Scan for the cell matching the given text and deliver its (x, y) coordinate at center. 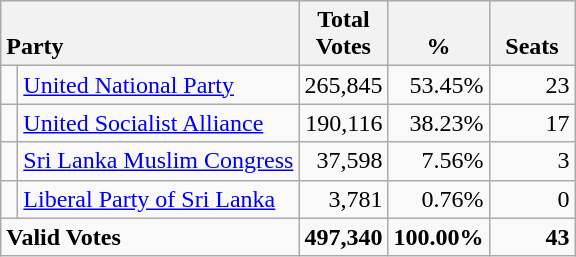
100.00% (438, 237)
3,781 (344, 199)
Seats (532, 34)
38.23% (438, 123)
23 (532, 85)
Valid Votes (150, 237)
Party (150, 34)
Sri Lanka Muslim Congress (158, 161)
190,116 (344, 123)
3 (532, 161)
0 (532, 199)
0.76% (438, 199)
497,340 (344, 237)
United National Party (158, 85)
Liberal Party of Sri Lanka (158, 199)
53.45% (438, 85)
% (438, 34)
37,598 (344, 161)
265,845 (344, 85)
United Socialist Alliance (158, 123)
7.56% (438, 161)
43 (532, 237)
Total Votes (344, 34)
17 (532, 123)
